Return the (x, y) coordinate for the center point of the cell that contains the specified text.  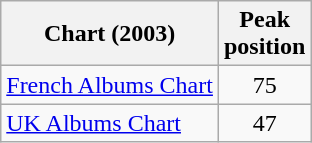
Peakposition (264, 34)
Chart (2003) (110, 34)
French Albums Chart (110, 85)
47 (264, 123)
UK Albums Chart (110, 123)
75 (264, 85)
